Return [X, Y] of the center of cell containing provided text 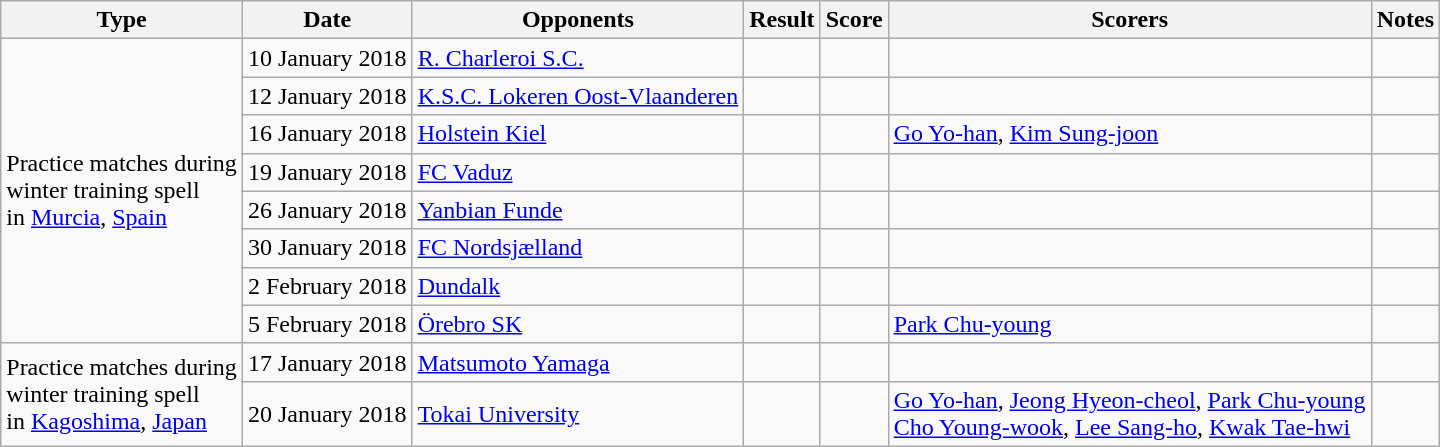
FC Vaduz [578, 172]
Dundalk [578, 286]
R. Charleroi S.C. [578, 58]
5 February 2018 [327, 324]
Örebro SK [578, 324]
Date [327, 20]
19 January 2018 [327, 172]
Holstein Kiel [578, 134]
Yanbian Funde [578, 210]
Notes [1405, 20]
Opponents [578, 20]
12 January 2018 [327, 96]
17 January 2018 [327, 362]
Matsumoto Yamaga [578, 362]
30 January 2018 [327, 248]
Go Yo-han, Jeong Hyeon-cheol, Park Chu-youngCho Young-wook, Lee Sang-ho, Kwak Tae-hwi [1130, 414]
Practice matches duringwinter training spell in Murcia, Spain [122, 191]
K.S.C. Lokeren Oost-Vlaanderen [578, 96]
Park Chu-young [1130, 324]
10 January 2018 [327, 58]
Result [782, 20]
Score [854, 20]
Type [122, 20]
16 January 2018 [327, 134]
FC Nordsjælland [578, 248]
Go Yo-han, Kim Sung-joon [1130, 134]
20 January 2018 [327, 414]
26 January 2018 [327, 210]
Tokai University [578, 414]
2 February 2018 [327, 286]
Scorers [1130, 20]
Practice matches duringwinter training spell in Kagoshima, Japan [122, 394]
